Return the (x, y) coordinate for the center point of the cell that contains the specified text.  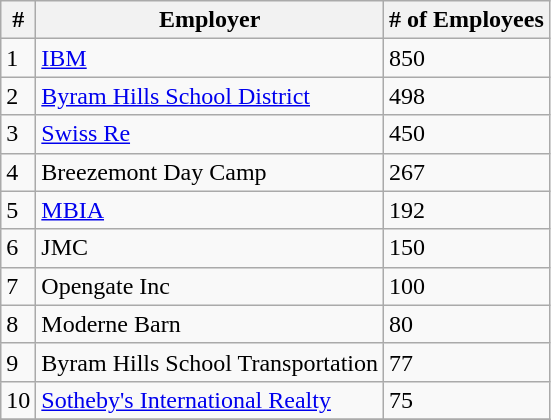
192 (467, 210)
267 (467, 172)
IBM (210, 58)
6 (18, 248)
150 (467, 248)
100 (467, 286)
Byram Hills School Transportation (210, 362)
# (18, 20)
1 (18, 58)
850 (467, 58)
Swiss Re (210, 134)
5 (18, 210)
JMC (210, 248)
498 (467, 96)
Breezemont Day Camp (210, 172)
Employer (210, 20)
4 (18, 172)
Opengate Inc (210, 286)
Sotheby's International Realty (210, 400)
10 (18, 400)
# of Employees (467, 20)
450 (467, 134)
75 (467, 400)
80 (467, 324)
77 (467, 362)
MBIA (210, 210)
3 (18, 134)
Byram Hills School District (210, 96)
8 (18, 324)
9 (18, 362)
2 (18, 96)
7 (18, 286)
Moderne Barn (210, 324)
